Return (X, Y) of the center of cell containing provided text 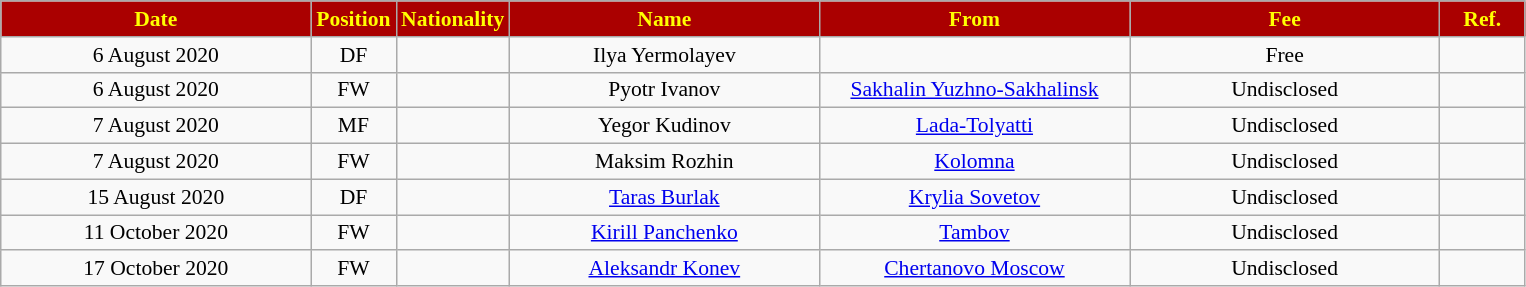
Pyotr Ivanov (664, 90)
Position (354, 19)
Yegor Kudinov (664, 126)
Tambov (974, 233)
Ref. (1482, 19)
11 October 2020 (156, 233)
Free (1285, 55)
From (974, 19)
Sakhalin Yuzhno-Sakhalinsk (974, 90)
15 August 2020 (156, 197)
Name (664, 19)
Kirill Panchenko (664, 233)
Krylia Sovetov (974, 197)
Aleksandr Konev (664, 269)
17 October 2020 (156, 269)
Nationality (452, 19)
Date (156, 19)
Chertanovo Moscow (974, 269)
Maksim Rozhin (664, 162)
Taras Burlak (664, 197)
Fee (1285, 19)
Ilya Yermolayev (664, 55)
Kolomna (974, 162)
Lada-Tolyatti (974, 126)
MF (354, 126)
